Extract the [X, Y] coordinate from the center of the cell holding the provided text.  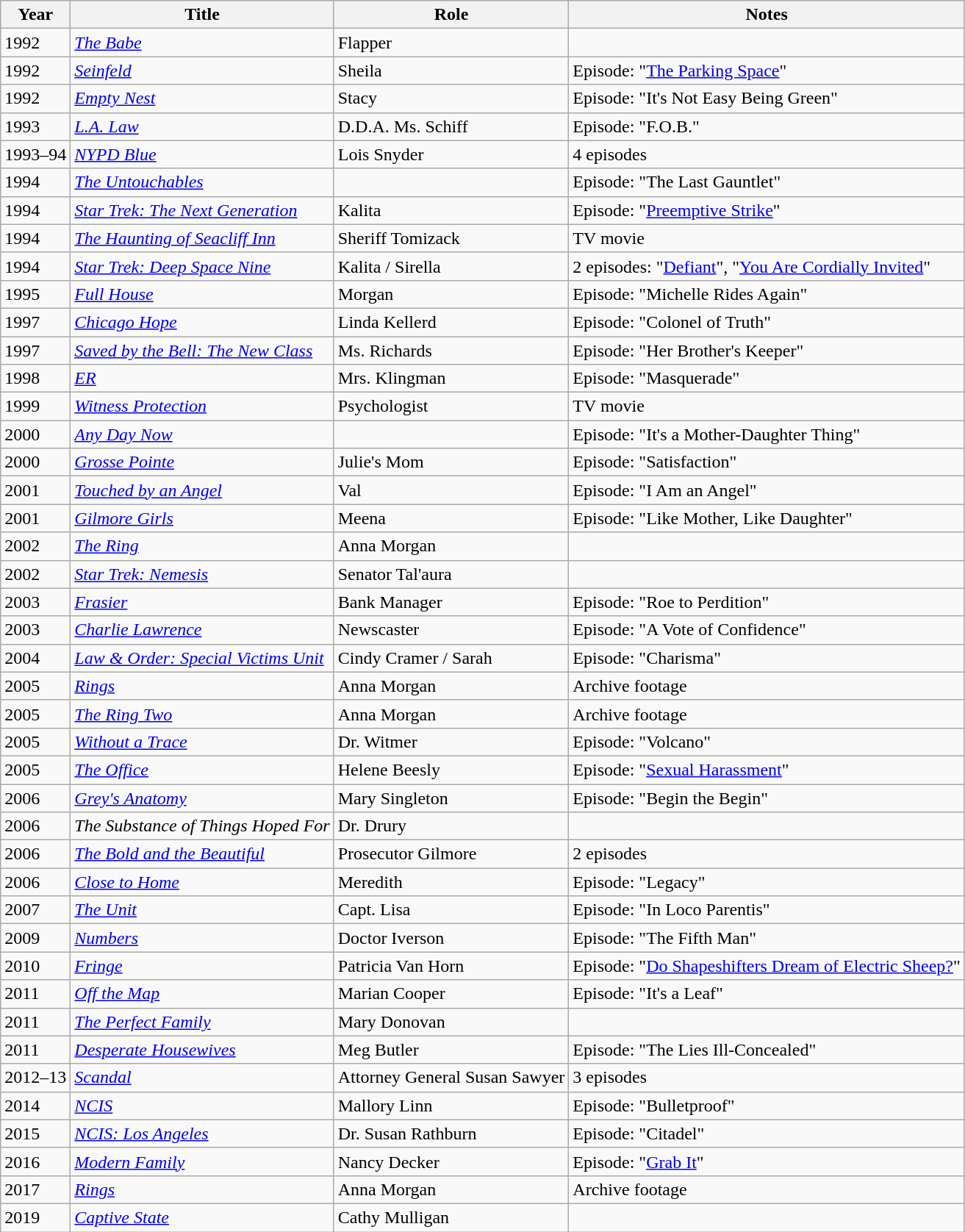
Lois Snyder [451, 154]
Attorney General Susan Sawyer [451, 1078]
Gilmore Girls [202, 518]
Sheila [451, 71]
Role [451, 15]
Sheriff Tomizack [451, 238]
1995 [35, 294]
Episode: "The Fifth Man" [767, 938]
Newscaster [451, 630]
Episode: "Begin the Begin" [767, 798]
The Office [202, 770]
Episode: "Citadel" [767, 1133]
Episode: "Do Shapeshifters Dream of Electric Sheep?" [767, 966]
Dr. Drury [451, 826]
Episode: "Satisfaction" [767, 462]
2009 [35, 938]
Marian Cooper [451, 994]
Psychologist [451, 407]
Episode: "Masquerade" [767, 379]
Bank Manager [451, 602]
Touched by an Angel [202, 490]
Full House [202, 294]
Frasier [202, 602]
Episode: "Michelle Rides Again" [767, 294]
2015 [35, 1133]
Episode: "Like Mother, Like Daughter" [767, 518]
Cindy Cramer / Sarah [451, 658]
Episode: "Colonel of Truth" [767, 322]
Episode: "Her Brother's Keeper" [767, 351]
Mary Singleton [451, 798]
Saved by the Bell: The New Class [202, 351]
Law & Order: Special Victims Unit [202, 658]
Title [202, 15]
Capt. Lisa [451, 910]
Helene Beesly [451, 770]
Grosse Pointe [202, 462]
3 episodes [767, 1078]
Meredith [451, 882]
Episode: "Preemptive Strike" [767, 210]
2012–13 [35, 1078]
Charlie Lawrence [202, 630]
Val [451, 490]
Without a Trace [202, 742]
Doctor Iverson [451, 938]
2010 [35, 966]
Scandal [202, 1078]
Modern Family [202, 1161]
2004 [35, 658]
Episode: "A Vote of Confidence" [767, 630]
ER [202, 379]
Morgan [451, 294]
Kalita / Sirella [451, 266]
2019 [35, 1217]
Dr. Witmer [451, 742]
Episode: "The Lies Ill-Concealed" [767, 1050]
2007 [35, 910]
2 episodes [767, 854]
Mallory Linn [451, 1106]
Episode: "It's a Leaf" [767, 994]
Senator Tal'aura [451, 574]
NCIS: Los Angeles [202, 1133]
Cathy Mulligan [451, 1217]
Episode: "It's Not Easy Being Green" [767, 99]
D.D.A. Ms. Schiff [451, 126]
Witness Protection [202, 407]
Patricia Van Horn [451, 966]
Episode: "Sexual Harassment" [767, 770]
1993–94 [35, 154]
Empty Nest [202, 99]
Ms. Richards [451, 351]
The Perfect Family [202, 1022]
NCIS [202, 1106]
Year [35, 15]
Captive State [202, 1217]
The Substance of Things Hoped For [202, 826]
NYPD Blue [202, 154]
Kalita [451, 210]
Notes [767, 15]
Close to Home [202, 882]
Dr. Susan Rathburn [451, 1133]
Episode: "Legacy" [767, 882]
Episode: "Charisma" [767, 658]
Episode: "It's a Mother-Daughter Thing" [767, 434]
Grey's Anatomy [202, 798]
Prosecutor Gilmore [451, 854]
Meena [451, 518]
Episode: "Roe to Perdition" [767, 602]
1993 [35, 126]
Desperate Housewives [202, 1050]
Seinfeld [202, 71]
Fringe [202, 966]
2016 [35, 1161]
Meg Butler [451, 1050]
The Untouchables [202, 182]
Episode: "Volcano" [767, 742]
Numbers [202, 938]
Episode: "In Loco Parentis" [767, 910]
Episode: "The Last Gauntlet" [767, 182]
The Bold and the Beautiful [202, 854]
Stacy [451, 99]
Julie's Mom [451, 462]
The Unit [202, 910]
Chicago Hope [202, 322]
Episode: "Bulletproof" [767, 1106]
1998 [35, 379]
Linda Kellerd [451, 322]
Episode: "Grab It" [767, 1161]
Any Day Now [202, 434]
Mrs. Klingman [451, 379]
Episode: "I Am an Angel" [767, 490]
Star Trek: The Next Generation [202, 210]
Off the Map [202, 994]
2 episodes: "Defiant", "You Are Cordially Invited" [767, 266]
The Ring [202, 546]
Episode: "F.O.B." [767, 126]
Flapper [451, 43]
2017 [35, 1189]
Nancy Decker [451, 1161]
Star Trek: Deep Space Nine [202, 266]
L.A. Law [202, 126]
The Haunting of Seacliff Inn [202, 238]
4 episodes [767, 154]
The Babe [202, 43]
Star Trek: Nemesis [202, 574]
The Ring Two [202, 714]
1999 [35, 407]
Mary Donovan [451, 1022]
2014 [35, 1106]
Episode: "The Parking Space" [767, 71]
